Determine the [x, y] coordinate at the center of the cell enclosing the given text.  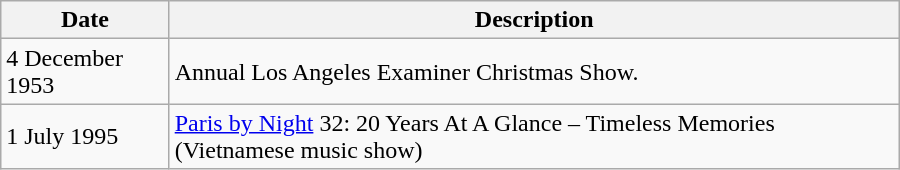
Annual Los Angeles Examiner Christmas Show. [534, 72]
1 July 1995 [85, 136]
4 December 1953 [85, 72]
Date [85, 20]
Description [534, 20]
Paris by Night 32: 20 Years At A Glance – Timeless Memories (Vietnamese music show) [534, 136]
